For the text-containing cell, return its midpoint in [X, Y] coordinate format. 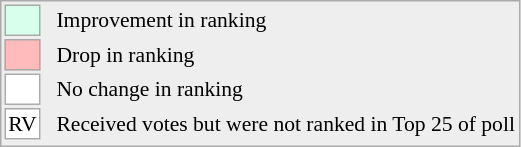
Drop in ranking [286, 55]
Received votes but were not ranked in Top 25 of poll [286, 124]
No change in ranking [286, 90]
Improvement in ranking [286, 20]
RV [22, 124]
